Return [X, Y] of the center of cell containing provided text 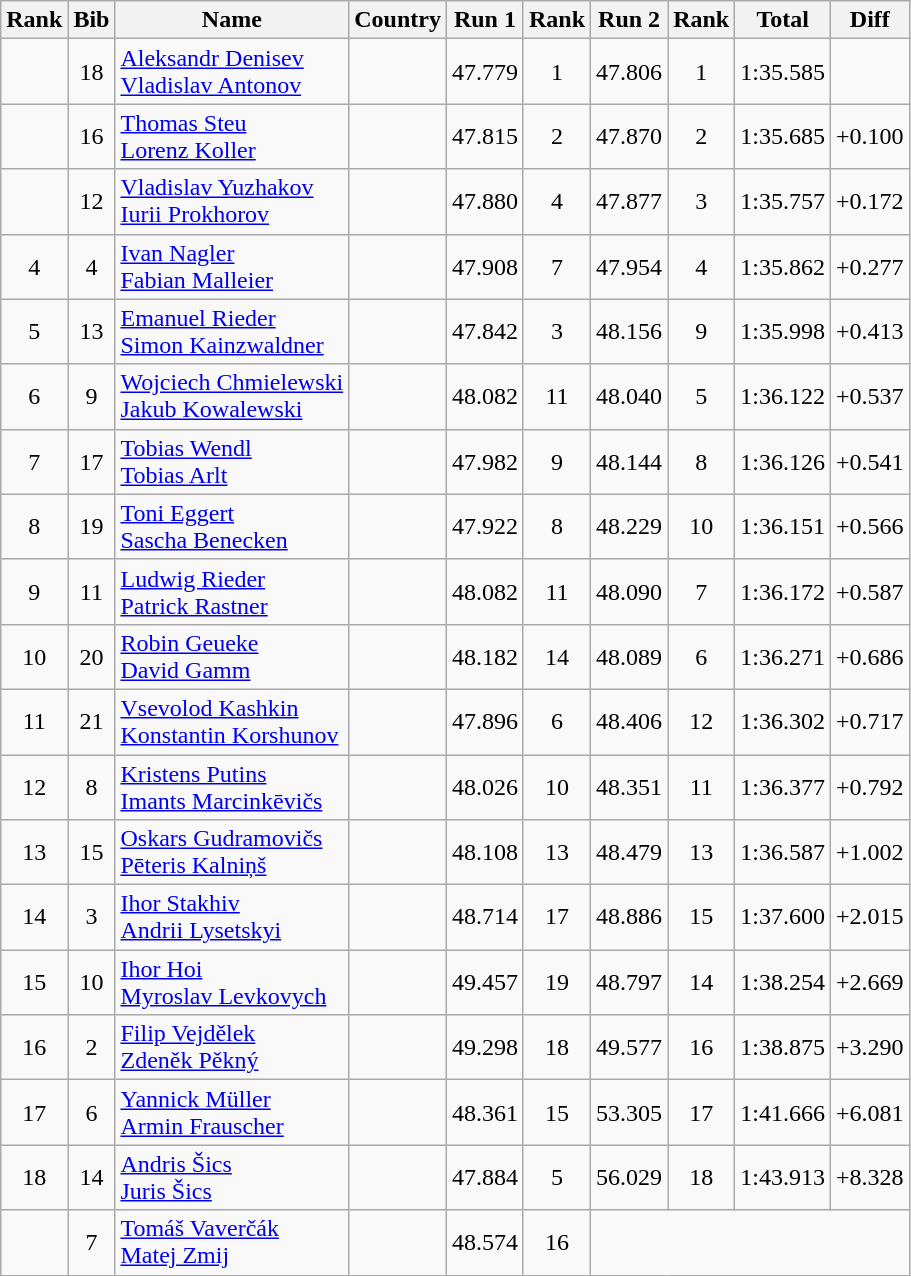
+0.100 [870, 136]
47.922 [484, 526]
1:43.913 [783, 1178]
Aleksandr DenisevVladislav Antonov [232, 72]
48.182 [484, 656]
21 [92, 722]
48.089 [630, 656]
Tobias WendlTobias Arlt [232, 462]
49.298 [484, 1048]
1:35.998 [783, 332]
+0.566 [870, 526]
1:38.875 [783, 1048]
Vladislav YuzhakovIurii Prokhorov [232, 202]
Tomáš VaverčákMatej Zmij [232, 1242]
47.954 [630, 266]
1:37.600 [783, 918]
48.406 [630, 722]
47.815 [484, 136]
1:35.757 [783, 202]
47.884 [484, 1178]
48.026 [484, 786]
Toni EggertSascha Benecken [232, 526]
48.040 [630, 396]
Andris ŠicsJuris Šics [232, 1178]
Ihor StakhivAndrii Lysetskyi [232, 918]
1:36.377 [783, 786]
1:35.685 [783, 136]
1:36.587 [783, 852]
+0.717 [870, 722]
Country [398, 20]
Diff [870, 20]
+0.537 [870, 396]
47.779 [484, 72]
1:35.862 [783, 266]
+3.290 [870, 1048]
48.229 [630, 526]
48.886 [630, 918]
+8.328 [870, 1178]
47.896 [484, 722]
20 [92, 656]
Thomas SteuLorenz Koller [232, 136]
Name [232, 20]
47.982 [484, 462]
+1.002 [870, 852]
47.908 [484, 266]
+0.413 [870, 332]
1:38.254 [783, 982]
Ludwig RiederPatrick Rastner [232, 592]
+0.587 [870, 592]
1:35.585 [783, 72]
+2.015 [870, 918]
1:36.172 [783, 592]
53.305 [630, 1112]
Oskars GudramovičsPēteris Kalniņš [232, 852]
Kristens PutinsImants Marcinkēvičs [232, 786]
47.806 [630, 72]
47.877 [630, 202]
48.108 [484, 852]
+0.686 [870, 656]
48.714 [484, 918]
Ihor HoiMyroslav Levkovych [232, 982]
Bib [92, 20]
48.156 [630, 332]
48.479 [630, 852]
+0.792 [870, 786]
+0.277 [870, 266]
1:36.302 [783, 722]
47.880 [484, 202]
1:36.151 [783, 526]
47.870 [630, 136]
47.842 [484, 332]
Emanuel RiederSimon Kainzwaldner [232, 332]
1:41.666 [783, 1112]
+0.541 [870, 462]
Wojciech ChmielewskiJakub Kowalewski [232, 396]
56.029 [630, 1178]
Ivan NaglerFabian Malleier [232, 266]
48.574 [484, 1242]
Vsevolod KashkinKonstantin Korshunov [232, 722]
48.361 [484, 1112]
+0.172 [870, 202]
48.090 [630, 592]
+6.081 [870, 1112]
49.577 [630, 1048]
Run 2 [630, 20]
Run 1 [484, 20]
49.457 [484, 982]
48.144 [630, 462]
48.351 [630, 786]
1:36.122 [783, 396]
Yannick MüllerArmin Frauscher [232, 1112]
Robin GeuekeDavid Gamm [232, 656]
48.797 [630, 982]
Filip VejdělekZdeněk Pěkný [232, 1048]
1:36.126 [783, 462]
1:36.271 [783, 656]
Total [783, 20]
+2.669 [870, 982]
